Locate the cell with the specified text and output its [X, Y] center coordinate. 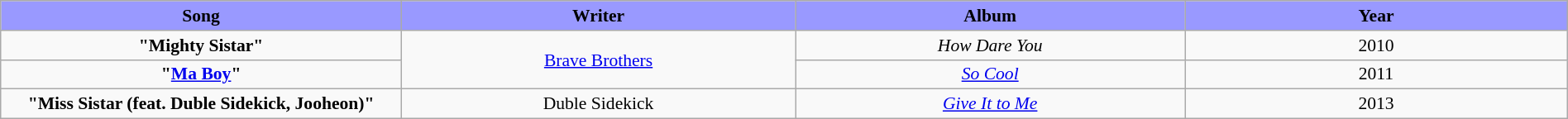
How Dare You [991, 45]
Duble Sidekick [598, 104]
"Mighty Sistar" [202, 45]
Year [1376, 16]
2013 [1376, 104]
Song [202, 16]
Album [991, 16]
So Cool [991, 74]
Brave Brothers [598, 59]
2011 [1376, 74]
Writer [598, 16]
Give It to Me [991, 104]
"Ma Boy" [202, 74]
"Miss Sistar (feat. Duble Sidekick, Jooheon)" [202, 104]
2010 [1376, 45]
